Return the (X, Y) coordinate for the center point of the cell that contains the specified text.  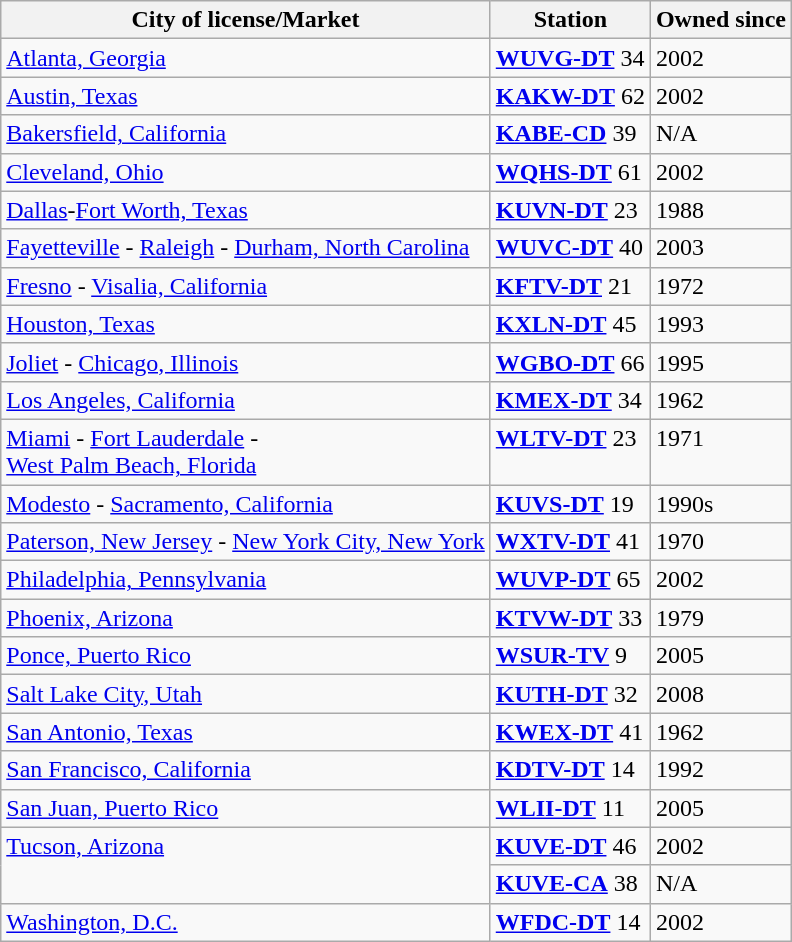
KMEX-DT 34 (570, 400)
2008 (720, 694)
Bakersfield, California (246, 134)
Modesto - Sacramento, California (246, 503)
WXTV-DT 41 (570, 542)
KAKW-DT 62 (570, 96)
Fresno - Visalia, California (246, 286)
KUVS-DT 19 (570, 503)
KUVE-DT 46 (570, 846)
WUVC-DT 40 (570, 248)
WLII-DT 11 (570, 808)
1979 (720, 618)
1988 (720, 210)
WGBO-DT 66 (570, 362)
Joliet - Chicago, Illinois (246, 362)
WUVG-DT 34 (570, 58)
KUVN-DT 23 (570, 210)
Phoenix, Arizona (246, 618)
Salt Lake City, Utah (246, 694)
WFDC-DT 14 (570, 922)
Miami - Fort Lauderdale - West Palm Beach, Florida (246, 452)
Austin, Texas (246, 96)
KUVE-CA 38 (570, 884)
WLTV-DT 23 (570, 452)
KABE-CD 39 (570, 134)
San Francisco, California (246, 770)
Station (570, 20)
Los Angeles, California (246, 400)
Atlanta, Georgia (246, 58)
2003 (720, 248)
1972 (720, 286)
KUTH-DT 32 (570, 694)
KDTV-DT 14 (570, 770)
1990s (720, 503)
1970 (720, 542)
1995 (720, 362)
WQHS-DT 61 (570, 172)
Owned since (720, 20)
Paterson, New Jersey - New York City, New York (246, 542)
KTVW-DT 33 (570, 618)
KWEX-DT 41 (570, 732)
City of license/Market (246, 20)
Washington, D.C. (246, 922)
1993 (720, 324)
WUVP-DT 65 (570, 580)
Fayetteville - Raleigh - Durham, North Carolina (246, 248)
Cleveland, Ohio (246, 172)
1971 (720, 452)
1992 (720, 770)
KXLN-DT 45 (570, 324)
Houston, Texas (246, 324)
San Juan, Puerto Rico (246, 808)
Ponce, Puerto Rico (246, 656)
WSUR-TV 9 (570, 656)
KFTV-DT 21 (570, 286)
Dallas-Fort Worth, Texas (246, 210)
San Antonio, Texas (246, 732)
Philadelphia, Pennsylvania (246, 580)
Tucson, Arizona (246, 865)
